Pinpoint the cell where the given text exists, returning its [X, Y] midpoint coordinate. 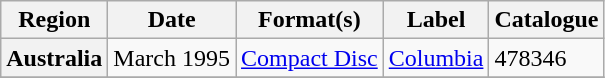
March 1995 [172, 58]
Columbia [436, 58]
Date [172, 20]
Label [436, 20]
Catalogue [546, 20]
Format(s) [310, 20]
Australia [54, 58]
Region [54, 20]
Compact Disc [310, 58]
478346 [546, 58]
